Return the [x, y] coordinate for the center point of the cell that contains the specified text.  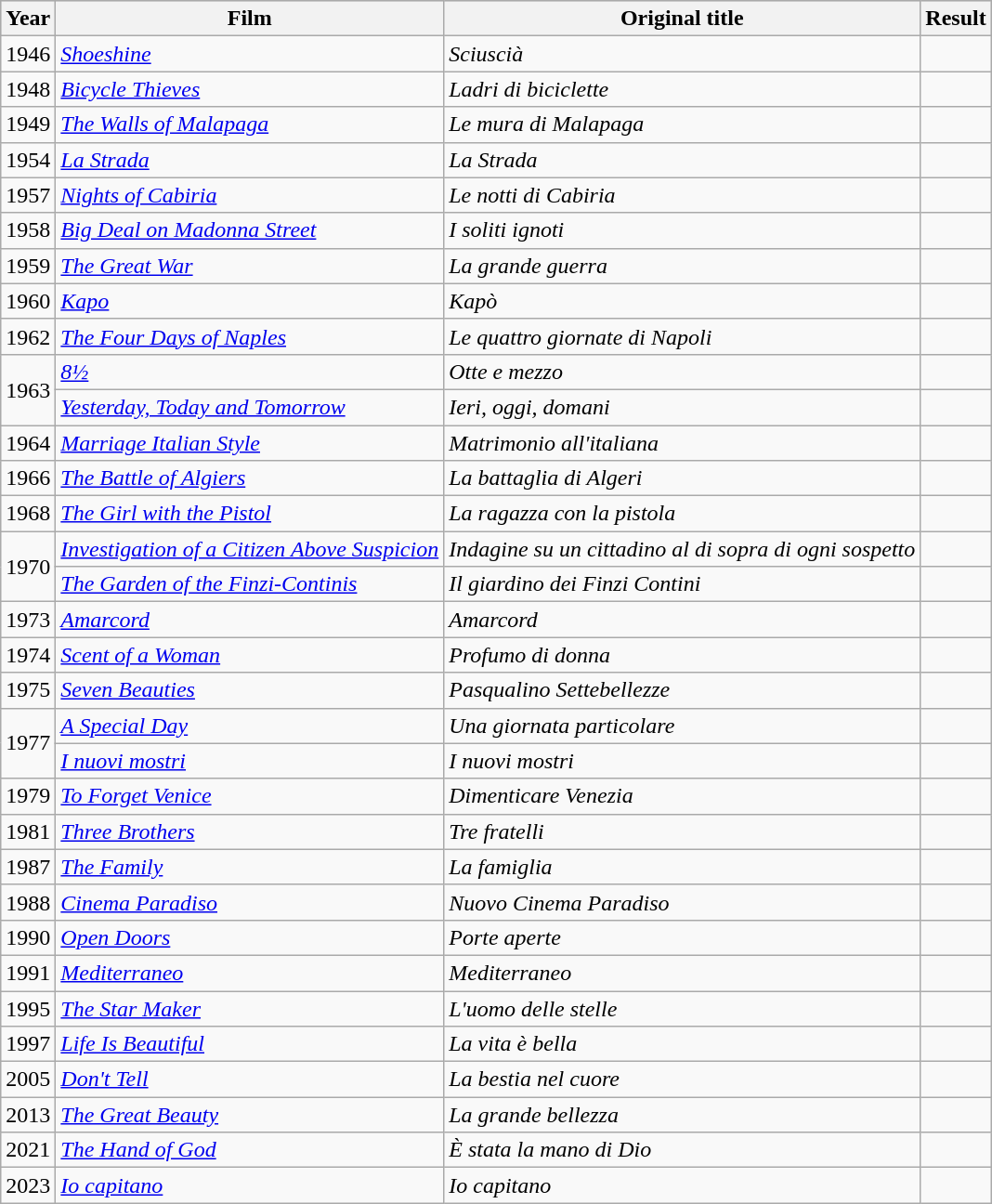
1981 [28, 831]
È stata la mano di Dio [682, 1150]
The Garden of the Finzi-Continis [250, 584]
La ragazza con la pistola [682, 514]
1962 [28, 336]
1958 [28, 230]
Original title [682, 19]
La battaglia di Algeri [682, 478]
Una giornata particolare [682, 726]
Le notti di Cabiria [682, 195]
Life Is Beautiful [250, 1044]
1949 [28, 124]
To Forget Venice [250, 796]
Dimenticare Venezia [682, 796]
The Great War [250, 266]
Result [956, 19]
1957 [28, 195]
Le mura di Malapaga [682, 124]
L'uomo delle stelle [682, 1008]
La famiglia [682, 867]
8½ [250, 372]
The Star Maker [250, 1008]
Open Doors [250, 937]
Yesterday, Today and Tomorrow [250, 407]
2005 [28, 1080]
2021 [28, 1150]
Film [250, 19]
Bicycle Thieves [250, 89]
1974 [28, 655]
1977 [28, 743]
1960 [28, 301]
The Walls of Malapaga [250, 124]
Le quattro giornate di Napoli [682, 336]
1995 [28, 1008]
Otte e mezzo [682, 372]
Investigation of a Citizen Above Suspicion [250, 549]
Marriage Italian Style [250, 443]
Kapo [250, 301]
Ladri di biciclette [682, 89]
2023 [28, 1185]
I soliti ignoti [682, 230]
1970 [28, 567]
Kapò [682, 301]
2013 [28, 1115]
The Girl with the Pistol [250, 514]
La grande bellezza [682, 1115]
Ieri, oggi, domani [682, 407]
Nights of Cabiria [250, 195]
Matrimonio all'italiana [682, 443]
Sciuscià [682, 54]
Pasqualino Settebellezze [682, 690]
Shoeshine [250, 54]
Don't Tell [250, 1080]
The Great Beauty [250, 1115]
1948 [28, 89]
1990 [28, 937]
1954 [28, 160]
1959 [28, 266]
Nuovo Cinema Paradiso [682, 902]
Year [28, 19]
1964 [28, 443]
1988 [28, 902]
Cinema Paradiso [250, 902]
La vita è bella [682, 1044]
Seven Beauties [250, 690]
The Hand of God [250, 1150]
1975 [28, 690]
Indagine su un cittadino al di sopra di ogni sospetto [682, 549]
La bestia nel cuore [682, 1080]
Scent of a Woman [250, 655]
1997 [28, 1044]
1987 [28, 867]
Three Brothers [250, 831]
The Four Days of Naples [250, 336]
1991 [28, 973]
Big Deal on Madonna Street [250, 230]
Profumo di donna [682, 655]
The Battle of Algiers [250, 478]
The Family [250, 867]
1968 [28, 514]
1979 [28, 796]
1973 [28, 620]
A Special Day [250, 726]
1963 [28, 389]
Il giardino dei Finzi Contini [682, 584]
1966 [28, 478]
La grande guerra [682, 266]
Porte aperte [682, 937]
1946 [28, 54]
Tre fratelli [682, 831]
